Return [x, y] of the center of cell containing provided text 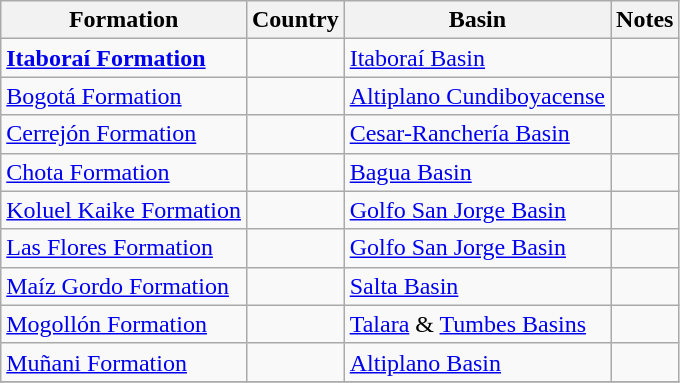
Altiplano Cundiboyacense [477, 96]
Salta Basin [477, 286]
Notes [645, 20]
Las Flores Formation [124, 248]
Country [295, 20]
Altiplano Basin [477, 362]
Cerrejón Formation [124, 134]
Maíz Gordo Formation [124, 286]
Chota Formation [124, 172]
Cesar-Ranchería Basin [477, 134]
Itaboraí Basin [477, 58]
Basin [477, 20]
Formation [124, 20]
Muñani Formation [124, 362]
Koluel Kaike Formation [124, 210]
Itaboraí Formation [124, 58]
Mogollón Formation [124, 324]
Bagua Basin [477, 172]
Bogotá Formation [124, 96]
Talara & Tumbes Basins [477, 324]
